For the text-containing cell, return its midpoint in [x, y] coordinate format. 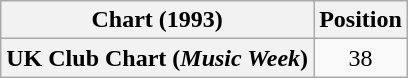
UK Club Chart (Music Week) [158, 58]
Position [361, 20]
38 [361, 58]
Chart (1993) [158, 20]
